Pinpoint the cell where the given text exists, returning its (x, y) midpoint coordinate. 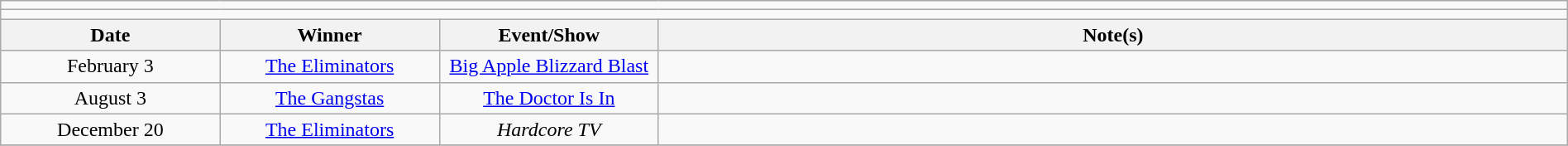
August 3 (111, 98)
December 20 (111, 129)
Big Apple Blizzard Blast (549, 66)
Date (111, 35)
The Gangstas (329, 98)
Event/Show (549, 35)
February 3 (111, 66)
The Doctor Is In (549, 98)
Note(s) (1113, 35)
Winner (329, 35)
Hardcore TV (549, 129)
